Detect which cell encompasses the target text, then output its (X, Y) center coordinate. 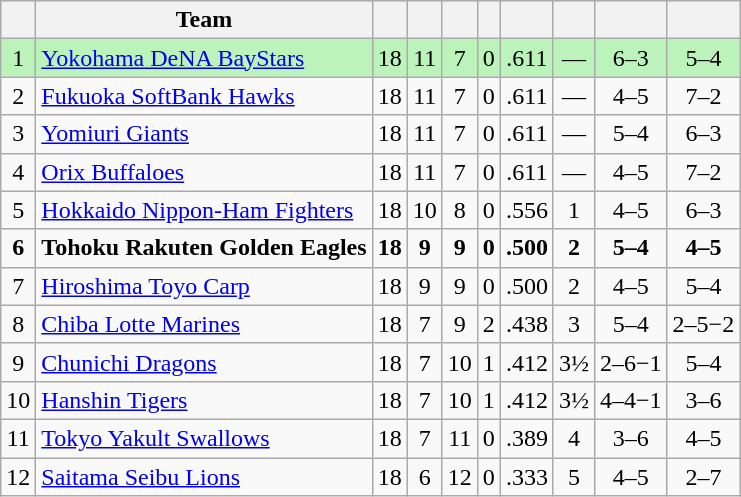
Chiba Lotte Marines (204, 324)
Hanshin Tigers (204, 400)
Hokkaido Nippon-Ham Fighters (204, 210)
Fukuoka SoftBank Hawks (204, 96)
.438 (526, 324)
Saitama Seibu Lions (204, 477)
2–5−2 (704, 324)
Tokyo Yakult Swallows (204, 438)
Orix Buffaloes (204, 172)
Hiroshima Toyo Carp (204, 286)
.389 (526, 438)
Yokohama DeNA BayStars (204, 58)
Tohoku Rakuten Golden Eagles (204, 248)
Chunichi Dragons (204, 362)
2–7 (704, 477)
.556 (526, 210)
Team (204, 20)
Yomiuri Giants (204, 134)
.333 (526, 477)
2–6−1 (630, 362)
4–4−1 (630, 400)
